Provide the (X, Y) coordinate of the cell's center where the given text is located.  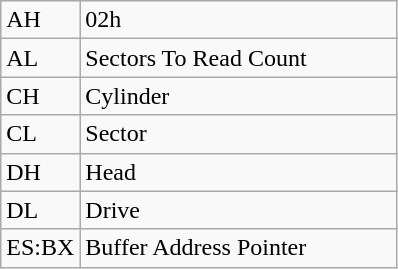
ES:BX (40, 248)
AL (40, 58)
Cylinder (238, 96)
Head (238, 172)
DL (40, 210)
Sector (238, 134)
CH (40, 96)
CL (40, 134)
Buffer Address Pointer (238, 248)
AH (40, 20)
Sectors To Read Count (238, 58)
Drive (238, 210)
DH (40, 172)
02h (238, 20)
